Find where the given text appears and provide that cell's center as (x, y) coordinate. 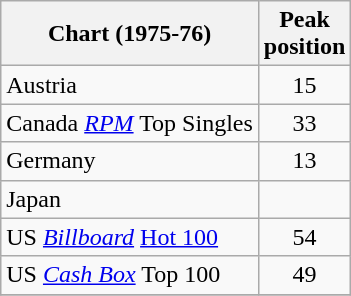
Chart (1975-76) (130, 34)
Austria (130, 85)
15 (304, 85)
33 (304, 123)
13 (304, 161)
54 (304, 237)
Canada RPM Top Singles (130, 123)
Peakposition (304, 34)
US Billboard Hot 100 (130, 237)
Japan (130, 199)
49 (304, 275)
Germany (130, 161)
US Cash Box Top 100 (130, 275)
